Return [x, y] of the center of cell containing provided text 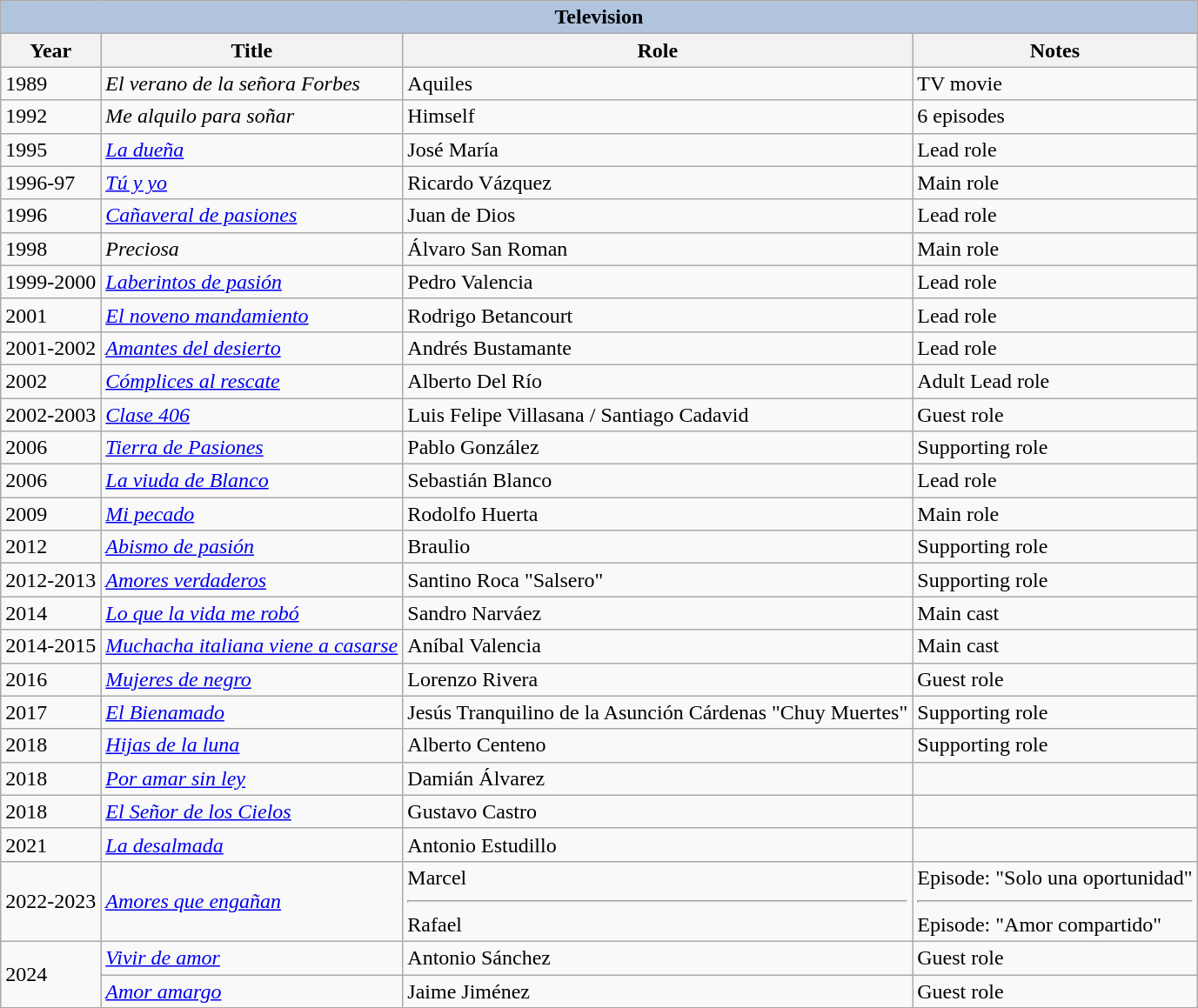
Amor amargo [252, 991]
Title [252, 50]
El Bienamado [252, 712]
Clase 406 [252, 415]
Vivir de amor [252, 958]
Television [599, 17]
2002 [50, 381]
Abismo de pasión [252, 547]
6 episodes [1054, 117]
Amores que engañan [252, 901]
Aníbal Valencia [658, 646]
2016 [50, 679]
Amores verdaderos [252, 580]
1995 [50, 150]
El Señor de los Cielos [252, 811]
Braulio [658, 547]
2021 [50, 844]
Tierra de Pasiones [252, 448]
2014 [50, 613]
Jaime Jiménez [658, 991]
Cómplices al rescate [252, 381]
Preciosa [252, 249]
Aquiles [658, 83]
Notes [1054, 50]
Por amar sin ley [252, 778]
2017 [50, 712]
Juan de Dios [658, 216]
Pablo González [658, 448]
Andrés Bustamante [658, 348]
Gustavo Castro [658, 811]
2009 [50, 514]
Hijas de la luna [252, 745]
Lorenzo Rivera [658, 679]
2024 [50, 974]
1996-97 [50, 183]
La dueña [252, 150]
Antonio Sánchez [658, 958]
Laberintos de pasión [252, 282]
Alberto Del Río [658, 381]
Adult Lead role [1054, 381]
Sebastián Blanco [658, 481]
Year [50, 50]
2001 [50, 315]
MarcelRafael [658, 901]
José María [658, 150]
1996 [50, 216]
Rodolfo Huerta [658, 514]
Cañaveral de pasiones [252, 216]
Alberto Centeno [658, 745]
La desalmada [252, 844]
2022-2023 [50, 901]
El noveno mandamiento [252, 315]
Rodrigo Betancourt [658, 315]
1992 [50, 117]
Pedro Valencia [658, 282]
Me alquilo para soñar [252, 117]
Antonio Estudillo [658, 844]
2002-2003 [50, 415]
Mi pecado [252, 514]
2012-2013 [50, 580]
Tú y yo [252, 183]
Jesús Tranquilino de la Asunción Cárdenas "Chuy Muertes" [658, 712]
Ricardo Vázquez [658, 183]
Episode: "Solo una oportunidad"Episode: "Amor compartido" [1054, 901]
Luis Felipe Villasana / Santiago Cadavid [658, 415]
Amantes del desierto [252, 348]
Álvaro San Roman [658, 249]
Muchacha italiana viene a casarse [252, 646]
1989 [50, 83]
2014-2015 [50, 646]
El verano de la señora Forbes [252, 83]
Role [658, 50]
Himself [658, 117]
2001-2002 [50, 348]
TV movie [1054, 83]
Damián Álvarez [658, 778]
Lo que la vida me robó [252, 613]
Sandro Narváez [658, 613]
La viuda de Blanco [252, 481]
1999-2000 [50, 282]
2012 [50, 547]
Mujeres de negro [252, 679]
1998 [50, 249]
Santino Roca "Salsero" [658, 580]
